Provide the [x, y] coordinate of the cell's center where the given text is located.  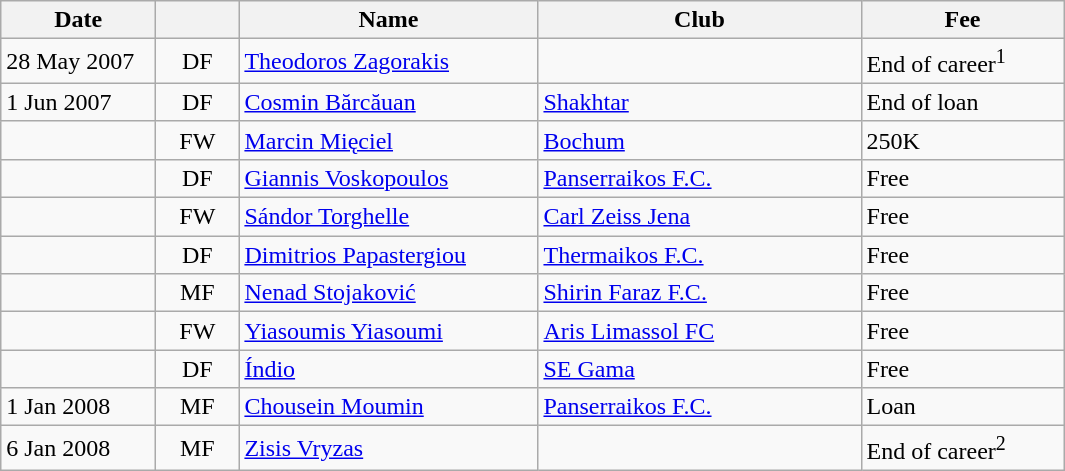
Shakhtar [700, 102]
Fee [962, 20]
1 Jan 2008 [78, 407]
Zisis Vryzas [388, 448]
1 Jun 2007 [78, 102]
Loan [962, 407]
Yiasoumis Yiasoumi [388, 331]
SE Gama [700, 369]
Nenad Stojaković [388, 293]
Club [700, 20]
Índio [388, 369]
250K [962, 140]
Name [388, 20]
Bochum [700, 140]
Thermaikos F.C. [700, 255]
6 Jan 2008 [78, 448]
Chousein Moumin [388, 407]
Theodoros Zagorakis [388, 62]
End of loan [962, 102]
Cosmin Bărcăuan [388, 102]
Aris Limassol FC [700, 331]
28 May 2007 [78, 62]
Carl Zeiss Jena [700, 217]
Shirin Faraz F.C. [700, 293]
End of career2 [962, 448]
Dimitrios Papastergiou [388, 255]
Marcin Mięciel [388, 140]
End of career1 [962, 62]
Sándor Torghelle [388, 217]
Giannis Voskopoulos [388, 178]
Date [78, 20]
